Provide the (x, y) coordinate of the cell's center where the given text is located.  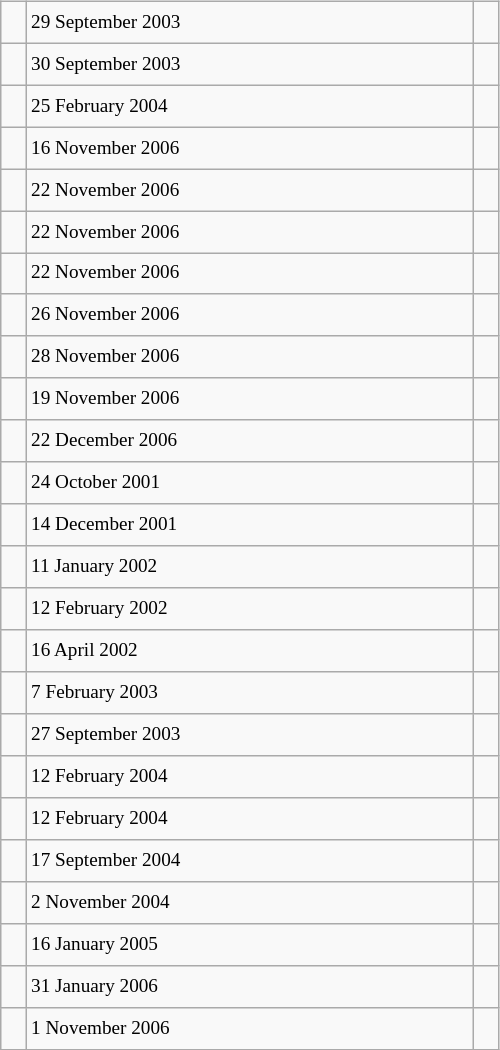
2 November 2004 (249, 902)
17 September 2004 (249, 861)
27 September 2003 (249, 735)
24 October 2001 (249, 483)
12 February 2002 (249, 609)
14 December 2001 (249, 525)
29 September 2003 (249, 22)
26 November 2006 (249, 315)
11 January 2002 (249, 567)
31 January 2006 (249, 986)
19 November 2006 (249, 399)
25 February 2004 (249, 106)
16 November 2006 (249, 148)
28 November 2006 (249, 357)
16 April 2002 (249, 651)
22 December 2006 (249, 441)
1 November 2006 (249, 1028)
30 September 2003 (249, 64)
16 January 2005 (249, 944)
7 February 2003 (249, 693)
